Scan for the cell matching the given text and deliver its [X, Y] coordinate at center. 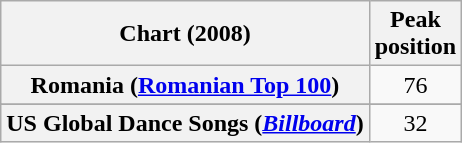
Romania (Romanian Top 100) [185, 85]
32 [415, 123]
Peakposition [415, 34]
Chart (2008) [185, 34]
US Global Dance Songs (Billboard) [185, 123]
76 [415, 85]
